Determine the [X, Y] coordinate at the center of the cell enclosing the given text.  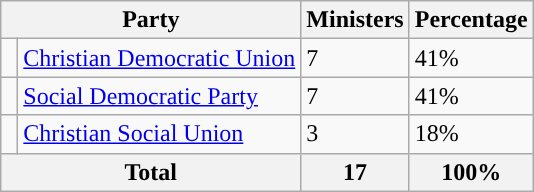
100% [471, 172]
17 [355, 172]
Christian Social Union [160, 134]
3 [355, 134]
Party [151, 20]
Percentage [471, 20]
Ministers [355, 20]
Total [151, 172]
18% [471, 134]
Christian Democratic Union [160, 58]
Social Democratic Party [160, 96]
